Extract the [x, y] coordinate from the center of the cell holding the provided text.  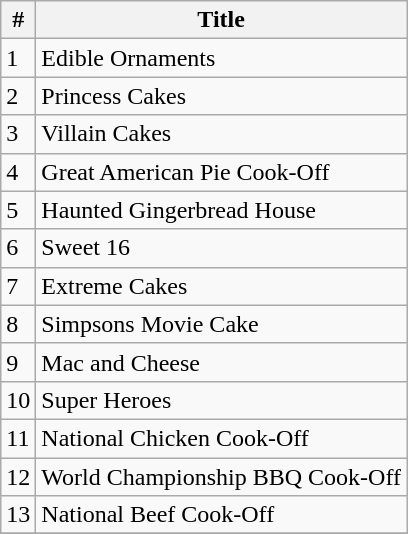
Edible Ornaments [222, 58]
10 [18, 400]
Super Heroes [222, 400]
12 [18, 477]
Simpsons Movie Cake [222, 324]
Haunted Gingerbread House [222, 210]
9 [18, 362]
13 [18, 515]
5 [18, 210]
8 [18, 324]
Mac and Cheese [222, 362]
Princess Cakes [222, 96]
Villain Cakes [222, 134]
3 [18, 134]
2 [18, 96]
4 [18, 172]
11 [18, 438]
Extreme Cakes [222, 286]
Great American Pie Cook-Off [222, 172]
National Chicken Cook-Off [222, 438]
6 [18, 248]
7 [18, 286]
1 [18, 58]
# [18, 20]
Title [222, 20]
National Beef Cook-Off [222, 515]
Sweet 16 [222, 248]
World Championship BBQ Cook-Off [222, 477]
